Scan for the cell matching the given text and deliver its (x, y) coordinate at center. 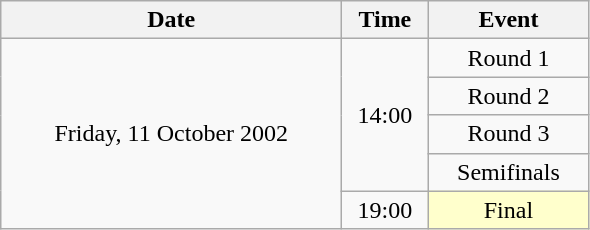
Event (508, 20)
Round 3 (508, 134)
Round 1 (508, 58)
Round 2 (508, 96)
14:00 (385, 115)
19:00 (385, 210)
Friday, 11 October 2002 (172, 134)
Time (385, 20)
Semifinals (508, 172)
Date (172, 20)
Final (508, 210)
